Find where the given text appears and provide that cell's center as (X, Y) coordinate. 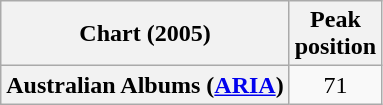
Australian Albums (ARIA) (145, 85)
Peakposition (335, 34)
Chart (2005) (145, 34)
71 (335, 85)
